Capture the cell that displays the provided text and extract its (x, y) central coordinate. 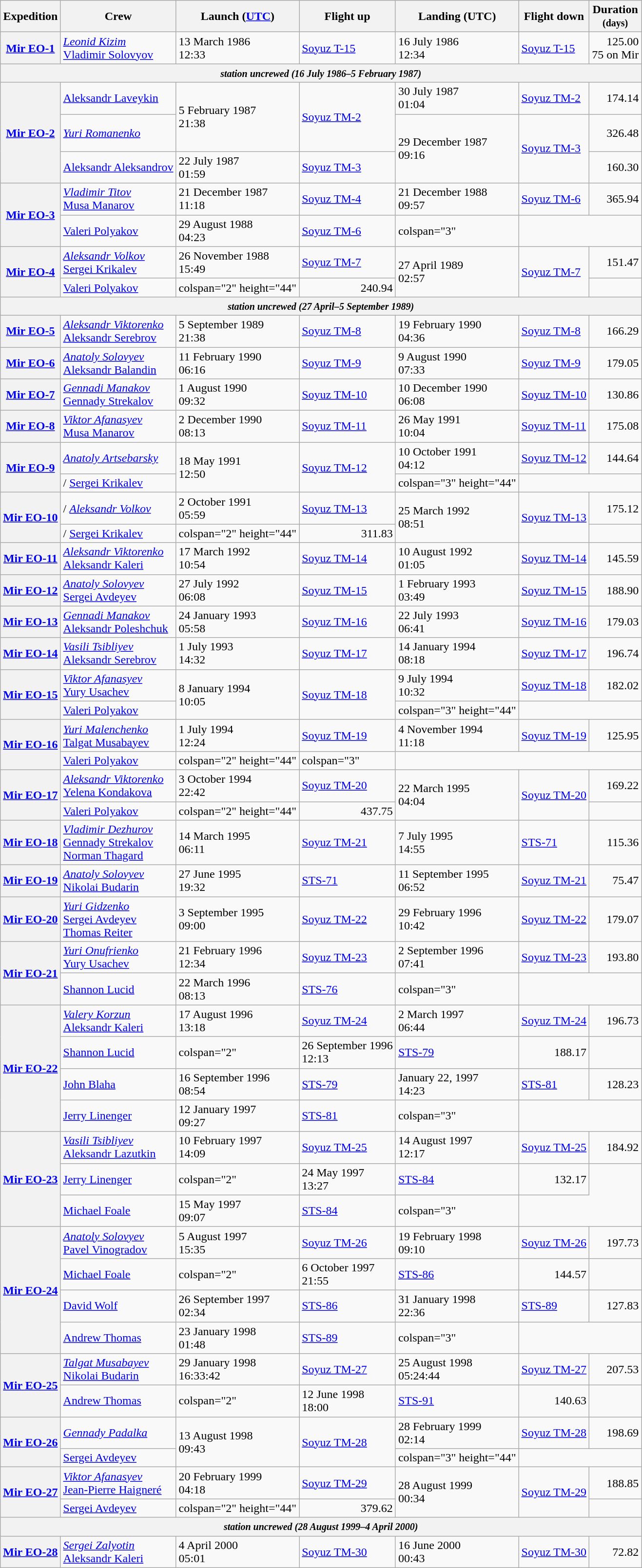
311.83 (348, 533)
Aleksandr Viktorenko Aleksandr Serebrov (118, 331)
25 March 199208:51 (457, 517)
115.36 (615, 843)
Anatoly Solovyev Aleksandr Balandin (118, 362)
Mir EO-28 (30, 1552)
182.02 (615, 685)
128.23 (615, 1084)
151.47 (615, 262)
Mir EO-13 (30, 622)
Viktor Afanasyev Jean-Pierre Haigneré (118, 1483)
Soyuz TM-4 (348, 199)
198.69 (615, 1433)
24 May 199713:27 (348, 1179)
193.80 (615, 958)
Mir EO-19 (30, 881)
Gennadi Manakov Aleksandr Poleshchuk (118, 622)
Mir EO-5 (30, 331)
21 December 198809:57 (457, 199)
145.59 (615, 558)
240.94 (348, 287)
140.63 (554, 1401)
Anatoly Artsebarsky (118, 458)
Mir EO-7 (30, 395)
22 March 199504:04 (457, 795)
Anatoly Solovyev Pavel Vinogradov (118, 1242)
station uncrewed (16 July 1986–5 February 1987) (321, 73)
Mir EO-14 (30, 654)
196.73 (615, 1021)
18 May 199112:50 (238, 468)
29 January 199816:33:42 (238, 1370)
2 December 199008:13 (238, 427)
Mir EO-16 (30, 744)
Yuri Onufrienko Yury Usachev (118, 958)
4 November 199411:18 (457, 736)
10 August 199201:05 (457, 558)
26 September 199702:34 (238, 1305)
27 April 198902:57 (457, 272)
Duration(days) (615, 17)
Mir EO-23 (30, 1179)
11 February 199006:16 (238, 362)
Mir EO-1 (30, 48)
26 September 199612:13 (348, 1052)
Mir EO-15 (30, 695)
175.08 (615, 427)
174.14 (615, 98)
Aleksandr Viktorenko Yelena Kondakova (118, 785)
Aleksandr Volkov Sergei Krikalev (118, 262)
Mir EO-22 (30, 1068)
Launch (UTC) (238, 17)
John Blaha (118, 1084)
Mir EO-21 (30, 973)
1 February 199303:49 (457, 590)
19 February 199809:10 (457, 1242)
10 December 199006:08 (457, 395)
184.92 (615, 1148)
21 February 199612:34 (238, 958)
22 July 198701:59 (238, 168)
5 February 198721:38 (238, 117)
7 July 199514:55 (457, 843)
Vladimir Titov Musa Manarov (118, 199)
1 July 199314:32 (238, 654)
125.0075 on Mir (615, 48)
Aleksandr Laveykin (118, 98)
179.05 (615, 362)
127.83 (615, 1305)
326.48 (615, 132)
25 August 199805:24:44 (457, 1370)
Vladimir Dezhurov Gennady Strekalov Norman Thagard (118, 843)
Mir EO-3 (30, 215)
125.95 (615, 736)
Expedition (30, 17)
5 August 199715:35 (238, 1242)
Mir EO-20 (30, 919)
14 January 199408:18 (457, 654)
Anatoly Solovyev Nikolai Budarin (118, 881)
2 March 199706:44 (457, 1021)
16 July 198612:34 (457, 48)
179.07 (615, 919)
Mir EO-27 (30, 1492)
29 December 198709:16 (457, 149)
Mir EO-6 (30, 362)
12 June 199818:00 (348, 1401)
Leonid Kizim Vladimir Solovyov (118, 48)
Aleksandr Viktorenko Aleksandr Kaleri (118, 558)
Valery Korzun Aleksandr Kaleri (118, 1021)
11 September 199506:52 (457, 881)
13 March 198612:33 (238, 48)
4 April 200005:01 (238, 1552)
January 22, 199714:23 (457, 1084)
20 February 199904:18 (238, 1483)
Aleksandr Aleksandrov (118, 168)
3 September 199509:00 (238, 919)
197.73 (615, 1242)
Mir EO-8 (30, 427)
188.17 (554, 1052)
179.03 (615, 622)
Mir EO-10 (30, 517)
144.57 (554, 1274)
207.53 (615, 1370)
75.47 (615, 881)
Vasili Tsibliyev Aleksandr Lazutkin (118, 1148)
Mir EO-4 (30, 272)
Mir EO-18 (30, 843)
3 October 199422:42 (238, 785)
Mir EO-9 (30, 468)
169.22 (615, 785)
130.86 (615, 395)
Talgat Musabayev Nikolai Budarin (118, 1370)
31 January 199822:36 (457, 1305)
196.74 (615, 654)
10 February 199714:09 (238, 1148)
Anatoly Solovyev Sergei Avdeyev (118, 590)
Gennadi Manakov Gennady Strekalov (118, 395)
Gennady Padalka (118, 1433)
22 July 199306:41 (457, 622)
Yuri Malenchenko Talgat Musabayev (118, 736)
29 February 199610:42 (457, 919)
Landing (UTC) (457, 17)
27 June 199519:32 (238, 881)
Mir EO-24 (30, 1290)
22 March 199608:13 (238, 989)
8 January 199410:05 (238, 695)
17 August 199613:18 (238, 1021)
28 February 199902:14 (457, 1433)
2 September 199607:41 (457, 958)
station uncrewed (28 August 1999–4 April 2000) (321, 1527)
10 October 199104:12 (457, 458)
30 July 198701:04 (457, 98)
17 March 199210:54 (238, 558)
14 August 199712:17 (457, 1148)
Flight down (554, 17)
29 August 198804:23 (238, 231)
Mir EO-12 (30, 590)
26 November 198815:49 (238, 262)
Mir EO-11 (30, 558)
STS-76 (348, 989)
Yuri Gidzenko Sergei Avdeyev Thomas Reiter (118, 919)
166.29 (615, 331)
16 June 200000:43 (457, 1552)
Sergei Zalyotin Aleksandr Kaleri (118, 1552)
437.75 (348, 811)
23 January 199801:48 (238, 1338)
Vasili Tsibliyev Aleksandr Serebrov (118, 654)
19 February 199004:36 (457, 331)
15 May 199709:07 (238, 1211)
27 July 199206:08 (238, 590)
144.64 (615, 458)
16 September 199608:54 (238, 1084)
Viktor Afanasyev Yury Usachev (118, 685)
9 August 199007:33 (457, 362)
1 July 199412:24 (238, 736)
5 September 198921:38 (238, 331)
26 May 199110:04 (457, 427)
13 August 199809:43 (238, 1442)
160.30 (615, 168)
175.12 (615, 509)
David Wolf (118, 1305)
Mir EO-2 (30, 132)
Mir EO-26 (30, 1442)
Mir EO-17 (30, 795)
Crew (118, 17)
1 August 199009:32 (238, 395)
9 July 199410:32 (457, 685)
/ Aleksandr Volkov (118, 509)
Viktor Afanasyev Musa Manarov (118, 427)
365.94 (615, 199)
132.17 (554, 1179)
24 January 199305:58 (238, 622)
188.90 (615, 590)
Yuri Romanenko (118, 132)
28 August 199900:34 (457, 1492)
188.85 (615, 1483)
379.62 (348, 1508)
72.82 (615, 1552)
Flight up (348, 17)
14 March 199506:11 (238, 843)
21 December 198711:18 (238, 199)
2 October 199105:59 (238, 509)
STS-91 (457, 1401)
6 October 199721:55 (348, 1274)
Mir EO-25 (30, 1385)
station uncrewed (27 April–5 September 1989) (321, 306)
12 January 199709:27 (238, 1115)
